Locate the cell with the specified text and output its (x, y) center coordinate. 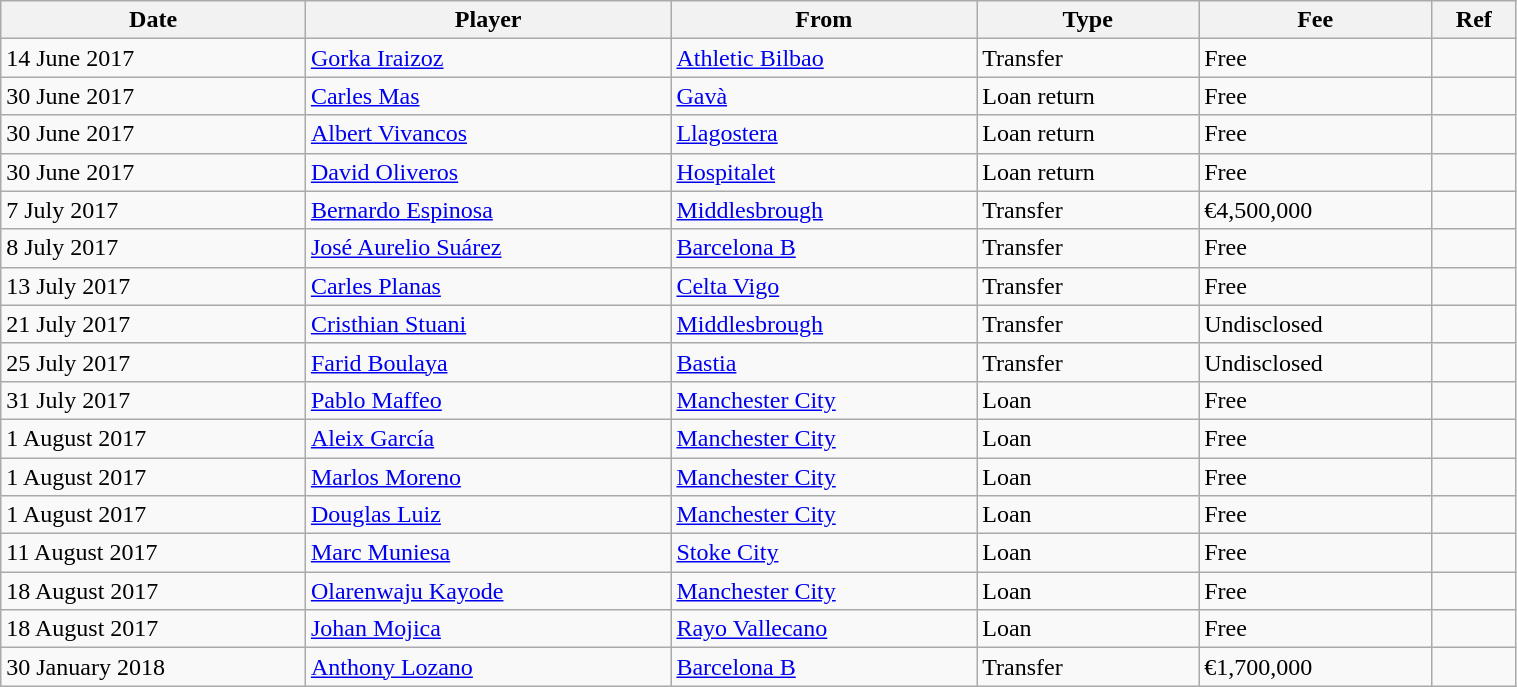
31 July 2017 (154, 400)
David Oliveros (488, 172)
€4,500,000 (1316, 210)
Llagostera (824, 134)
Aleix García (488, 438)
Date (154, 20)
Fee (1316, 20)
30 January 2018 (154, 667)
8 July 2017 (154, 248)
€1,700,000 (1316, 667)
José Aurelio Suárez (488, 248)
14 June 2017 (154, 58)
Gorka Iraizoz (488, 58)
Stoke City (824, 553)
7 July 2017 (154, 210)
Douglas Luiz (488, 515)
11 August 2017 (154, 553)
Type (1088, 20)
Anthony Lozano (488, 667)
Johan Mojica (488, 629)
Ref (1474, 20)
Player (488, 20)
Rayo Vallecano (824, 629)
Albert Vivancos (488, 134)
Carles Mas (488, 96)
Gavà (824, 96)
Pablo Maffeo (488, 400)
25 July 2017 (154, 362)
21 July 2017 (154, 324)
Hospitalet (824, 172)
Bastia (824, 362)
13 July 2017 (154, 286)
Marlos Moreno (488, 477)
Bernardo Espinosa (488, 210)
Olarenwaju Kayode (488, 591)
From (824, 20)
Athletic Bilbao (824, 58)
Farid Boulaya (488, 362)
Carles Planas (488, 286)
Marc Muniesa (488, 553)
Cristhian Stuani (488, 324)
Celta Vigo (824, 286)
